For the text-containing cell, return its midpoint in (X, Y) coordinate format. 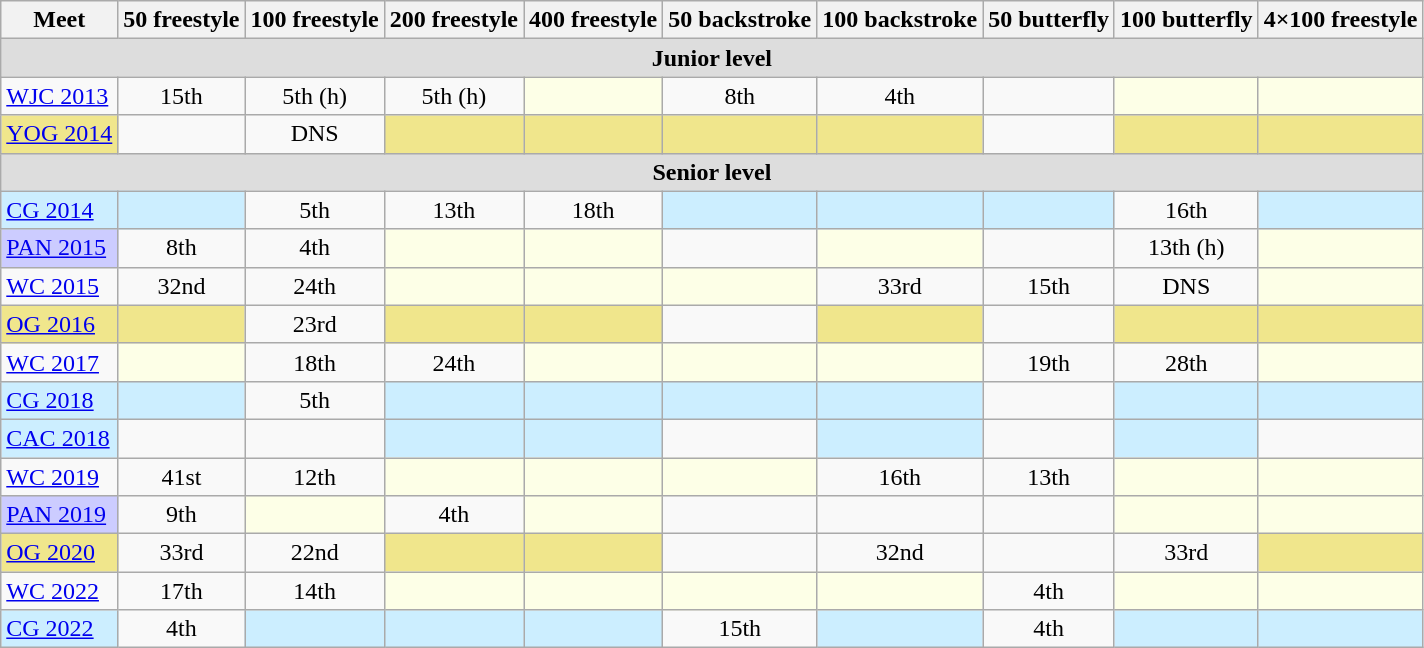
41st (182, 477)
OG 2020 (60, 553)
400 freestyle (594, 20)
WJC 2013 (60, 96)
28th (1186, 362)
9th (182, 515)
22nd (314, 553)
Senior level (712, 172)
WC 2017 (60, 362)
CAC 2018 (60, 438)
WC 2019 (60, 477)
50 butterfly (1049, 20)
CG 2018 (60, 400)
14th (314, 591)
Meet (60, 20)
PAN 2015 (60, 248)
50 freestyle (182, 20)
50 backstroke (740, 20)
Junior level (712, 58)
OG 2016 (60, 324)
12th (314, 477)
4×100 freestyle (1340, 20)
19th (1049, 362)
100 freestyle (314, 20)
17th (182, 591)
23rd (314, 324)
WC 2022 (60, 591)
CG 2014 (60, 210)
CG 2022 (60, 629)
PAN 2019 (60, 515)
200 freestyle (454, 20)
YOG 2014 (60, 134)
100 backstroke (900, 20)
13th (h) (1186, 248)
100 butterfly (1186, 20)
WC 2015 (60, 286)
